Extract the [x, y] coordinate from the center of the cell holding the provided text.  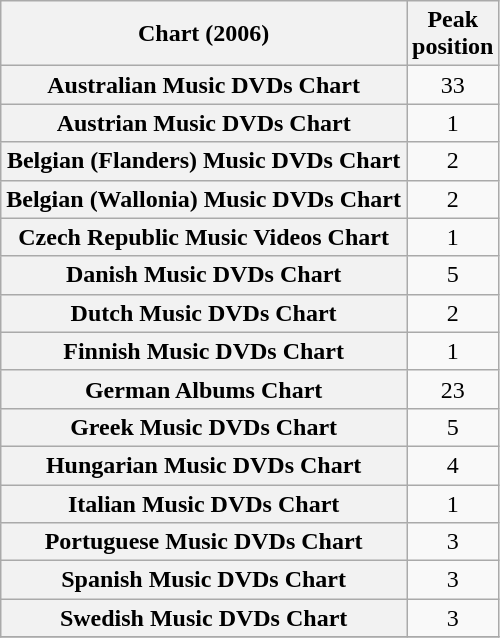
4 [452, 465]
Hungarian Music DVDs Chart [204, 465]
Belgian (Wallonia) Music DVDs Chart [204, 199]
33 [452, 85]
Czech Republic Music Videos Chart [204, 237]
Portuguese Music DVDs Chart [204, 542]
Austrian Music DVDs Chart [204, 123]
Finnish Music DVDs Chart [204, 351]
Dutch Music DVDs Chart [204, 313]
Swedish Music DVDs Chart [204, 618]
Danish Music DVDs Chart [204, 275]
Peakposition [452, 34]
Spanish Music DVDs Chart [204, 580]
Australian Music DVDs Chart [204, 85]
Italian Music DVDs Chart [204, 503]
Chart (2006) [204, 34]
23 [452, 389]
Belgian (Flanders) Music DVDs Chart [204, 161]
Greek Music DVDs Chart [204, 427]
German Albums Chart [204, 389]
